Scan for the cell matching the given text and deliver its (x, y) coordinate at center. 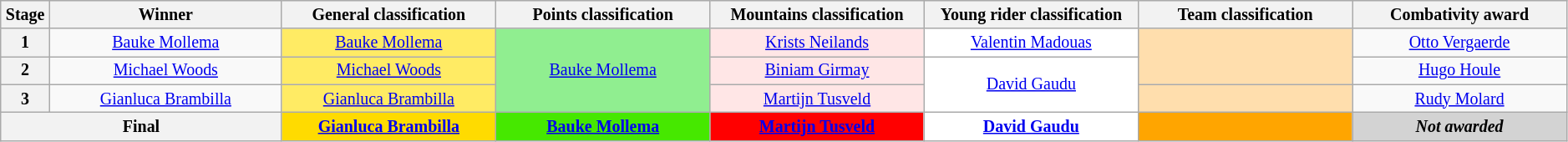
Stage (25, 15)
2 (25, 70)
Biniam Girmay (817, 70)
Krists Neilands (817, 43)
Mountains classification (817, 15)
3 (25, 99)
Otto Vergaerde (1459, 43)
Final (141, 127)
Valentin Madouas (1031, 43)
Not awarded (1459, 127)
Rudy Molard (1459, 99)
General classification (388, 15)
Hugo Houle (1459, 70)
Team classification (1246, 15)
Winner (165, 15)
1 (25, 43)
Combativity award (1459, 15)
Young rider classification (1031, 15)
Points classification (603, 15)
